Capture the cell that displays the provided text and extract its (X, Y) central coordinate. 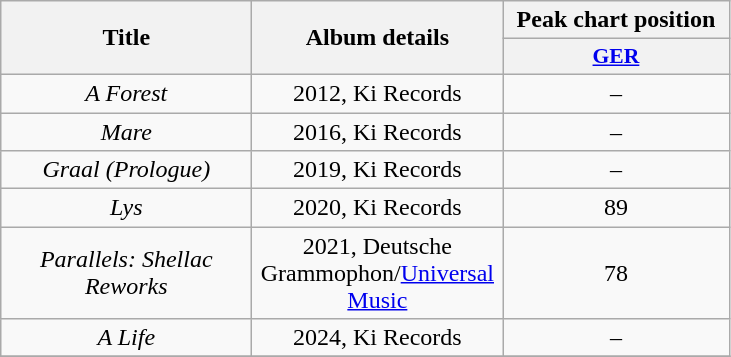
A Life (126, 338)
Graal (Prologue) (126, 170)
2016, Ki Records (378, 131)
Parallels: Shellac Reworks (126, 273)
2020, Ki Records (378, 208)
89 (616, 208)
Album details (378, 38)
GER (616, 57)
2012, Ki Records (378, 93)
Peak chart position (616, 20)
Mare (126, 131)
2019, Ki Records (378, 170)
Lys (126, 208)
Title (126, 38)
2021, Deutsche Grammophon/Universal Music (378, 273)
78 (616, 273)
2024, Ki Records (378, 338)
A Forest (126, 93)
